Find where the given text appears and provide that cell's center as [x, y] coordinate. 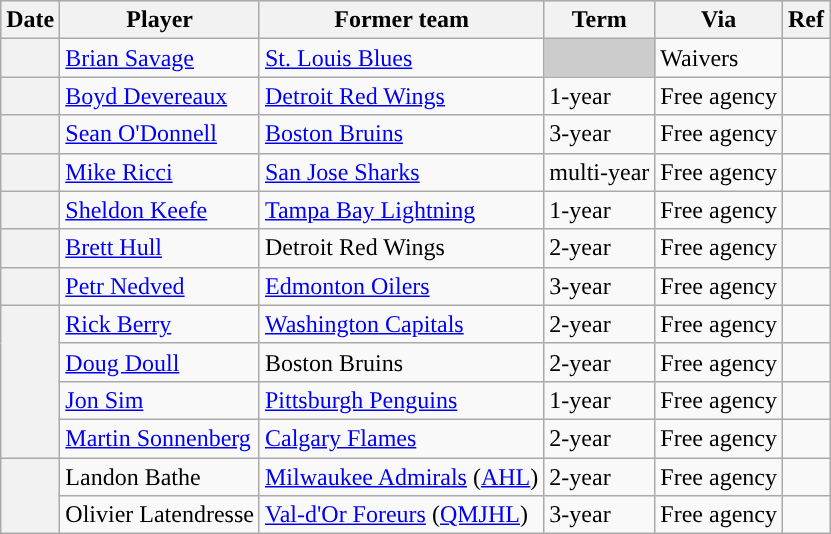
Player [160, 20]
Via [719, 20]
Waivers [719, 58]
Petr Nedved [160, 286]
Mike Ricci [160, 172]
Former team [401, 20]
Olivier Latendresse [160, 515]
Sheldon Keefe [160, 210]
Milwaukee Admirals (AHL) [401, 477]
San Jose Sharks [401, 172]
Martin Sonnenberg [160, 438]
Doug Doull [160, 362]
multi-year [600, 172]
Brett Hull [160, 248]
Jon Sim [160, 400]
Ref [806, 20]
Brian Savage [160, 58]
Pittsburgh Penguins [401, 400]
Val-d'Or Foreurs (QMJHL) [401, 515]
Landon Bathe [160, 477]
St. Louis Blues [401, 58]
Term [600, 20]
Washington Capitals [401, 324]
Rick Berry [160, 324]
Sean O'Donnell [160, 134]
Tampa Bay Lightning [401, 210]
Boyd Devereaux [160, 96]
Edmonton Oilers [401, 286]
Date [30, 20]
Calgary Flames [401, 438]
